Pinpoint the cell where the given text exists, returning its [x, y] midpoint coordinate. 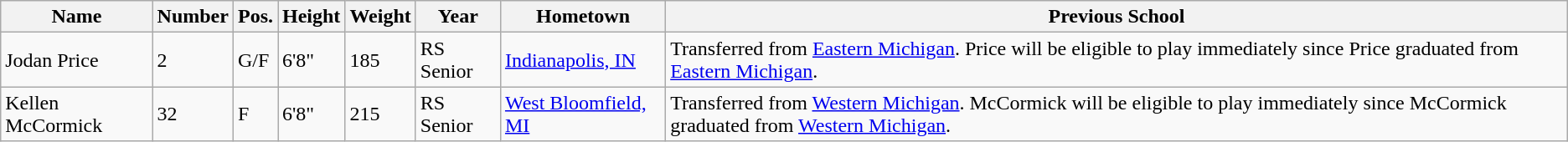
Previous School [1117, 17]
32 [193, 114]
215 [380, 114]
G/F [255, 60]
F [255, 114]
Jodan Price [77, 60]
2 [193, 60]
185 [380, 60]
Transferred from Western Michigan. McCormick will be eligible to play immediately since McCormick graduated from Western Michigan. [1117, 114]
Year [457, 17]
West Bloomfield, MI [583, 114]
Hometown [583, 17]
Transferred from Eastern Michigan. Price will be eligible to play immediately since Price graduated from Eastern Michigan. [1117, 60]
Number [193, 17]
Height [312, 17]
Indianapolis, IN [583, 60]
Kellen McCormick [77, 114]
Name [77, 17]
Weight [380, 17]
Pos. [255, 17]
